Scan for the cell matching the given text and deliver its (x, y) coordinate at center. 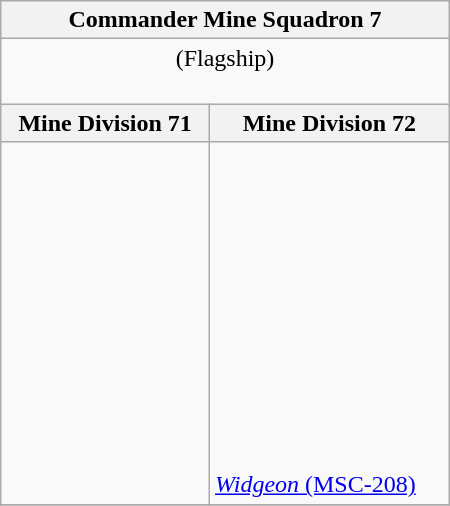
Mine Division 71 (106, 123)
Mine Division 72 (330, 123)
Widgeon (MSC-208) (330, 323)
Commander Mine Squadron 7 (225, 20)
(Flagship) (225, 72)
